Detect which cell encompasses the target text, then output its (x, y) center coordinate. 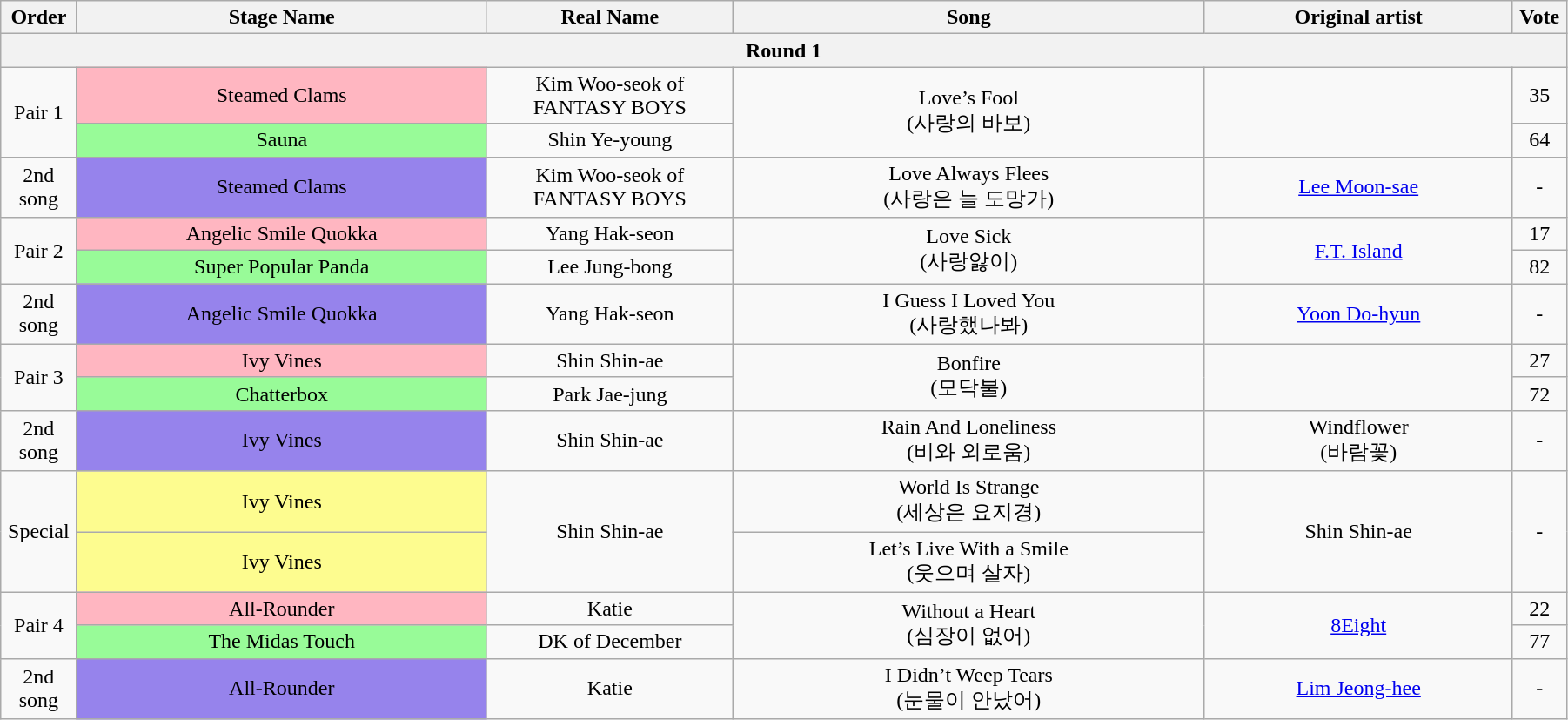
22 (1539, 609)
Bonfire(모닥불) (968, 377)
77 (1539, 642)
Shin Ye-young (609, 140)
72 (1539, 394)
Yoon Do-hyun (1358, 314)
Pair 3 (38, 377)
Chatterbox (282, 394)
Original artist (1358, 17)
Lim Jeong-hee (1358, 689)
Rain And Loneliness(비와 외로움) (968, 441)
Park Jae-jung (609, 394)
Song (968, 17)
World Is Strange(세상은 요지경) (968, 501)
17 (1539, 234)
Special (38, 531)
Lee Jung-bong (609, 267)
Pair 1 (38, 111)
Let’s Live With a Smile(웃으며 살자) (968, 562)
Round 1 (784, 50)
I Didn’t Weep Tears(눈물이 안났어) (968, 689)
64 (1539, 140)
Order (38, 17)
Pair 4 (38, 625)
82 (1539, 267)
I Guess I Loved You(사랑했나봐) (968, 314)
Love Sick(사랑앓이) (968, 251)
Love Always Flees(사랑은 늘 도망가) (968, 187)
Pair 2 (38, 251)
Love’s Fool(사랑의 바보) (968, 111)
Lee Moon-sae (1358, 187)
8Eight (1358, 625)
27 (1539, 360)
The Midas Touch (282, 642)
Windflower(바람꽃) (1358, 441)
Vote (1539, 17)
Real Name (609, 17)
Without a Heart(심장이 없어) (968, 625)
35 (1539, 96)
Stage Name (282, 17)
Sauna (282, 140)
DK of December (609, 642)
Super Popular Panda (282, 267)
F.T. Island (1358, 251)
